Detect which cell encompasses the target text, then output its [X, Y] center coordinate. 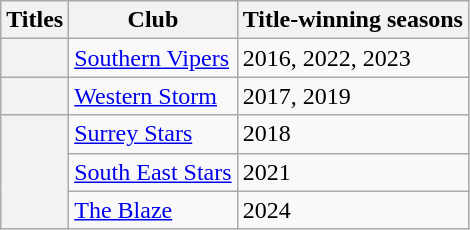
2016, 2022, 2023 [352, 58]
Southern Vipers [153, 58]
Title-winning seasons [352, 20]
2021 [352, 172]
South East Stars [153, 172]
Titles [35, 20]
2024 [352, 210]
The Blaze [153, 210]
Western Storm [153, 96]
2017, 2019 [352, 96]
2018 [352, 134]
Club [153, 20]
Surrey Stars [153, 134]
